Return (X, Y) of the center of cell containing provided text 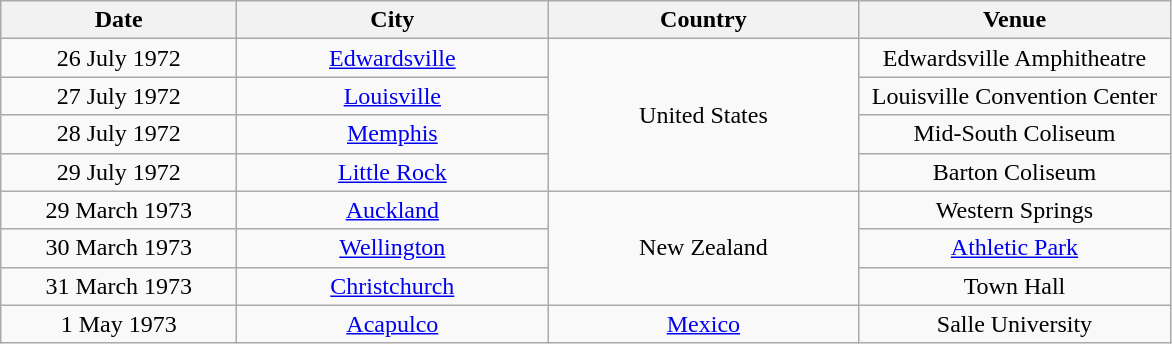
Mid-South Coliseum (1014, 134)
27 July 1972 (119, 96)
Salle University (1014, 324)
26 July 1972 (119, 58)
Louisville Convention Center (1014, 96)
City (392, 20)
Barton Coliseum (1014, 172)
Louisville (392, 96)
Edwardsville Amphitheatre (1014, 58)
1 May 1973 (119, 324)
Christchurch (392, 286)
Date (119, 20)
31 March 1973 (119, 286)
Town Hall (1014, 286)
Venue (1014, 20)
Country (704, 20)
Mexico (704, 324)
29 March 1973 (119, 210)
New Zealand (704, 248)
29 July 1972 (119, 172)
Acapulco (392, 324)
28 July 1972 (119, 134)
Auckland (392, 210)
United States (704, 115)
Western Springs (1014, 210)
Memphis (392, 134)
Little Rock (392, 172)
Edwardsville (392, 58)
30 March 1973 (119, 248)
Wellington (392, 248)
Athletic Park (1014, 248)
